Pinpoint the cell where the given text exists, returning its (x, y) midpoint coordinate. 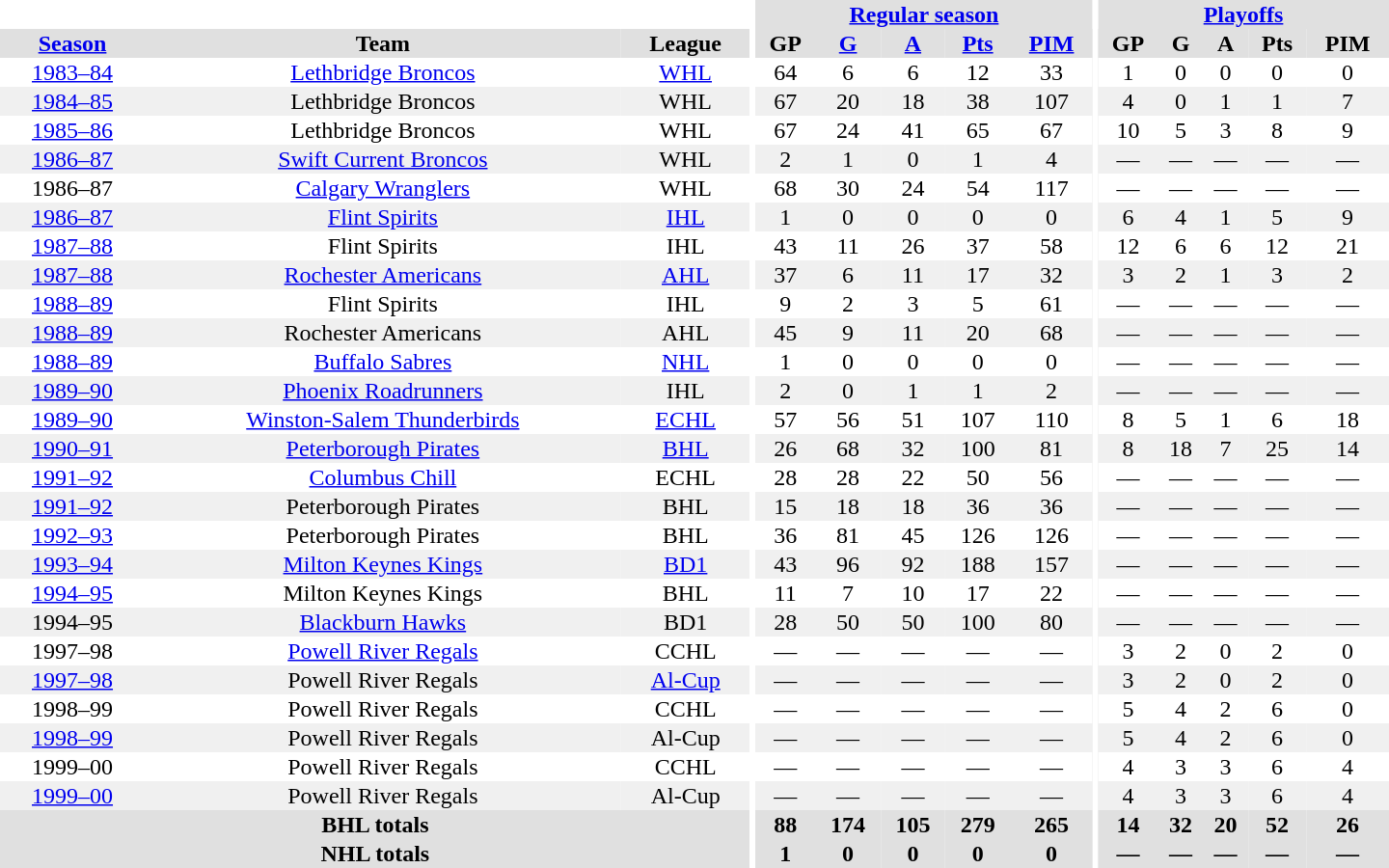
Phoenix Roadrunners (383, 391)
88 (785, 825)
Buffalo Sabres (383, 362)
1992–93 (72, 535)
92 (912, 564)
NHL (686, 362)
Playoffs (1243, 14)
58 (1051, 246)
33 (1051, 72)
61 (1051, 304)
League (686, 43)
Calgary Wranglers (383, 188)
1990–91 (72, 448)
1993–94 (72, 564)
Winston-Salem Thunderbirds (383, 420)
BHL totals (375, 825)
51 (912, 420)
279 (978, 825)
38 (978, 101)
96 (847, 564)
25 (1277, 448)
30 (847, 188)
Regular season (924, 14)
65 (978, 130)
1985–86 (72, 130)
117 (1051, 188)
1983–84 (72, 72)
265 (1051, 825)
52 (1277, 825)
Team (383, 43)
188 (978, 564)
15 (785, 506)
80 (1051, 622)
21 (1348, 246)
64 (785, 72)
157 (1051, 564)
Season (72, 43)
Columbus Chill (383, 477)
NHL totals (375, 854)
105 (912, 825)
41 (912, 130)
54 (978, 188)
174 (847, 825)
Blackburn Hawks (383, 622)
1984–85 (72, 101)
Swift Current Broncos (383, 159)
110 (1051, 420)
57 (785, 420)
